Search for the cell housing the specified text and yield its [X, Y] center coordinate. 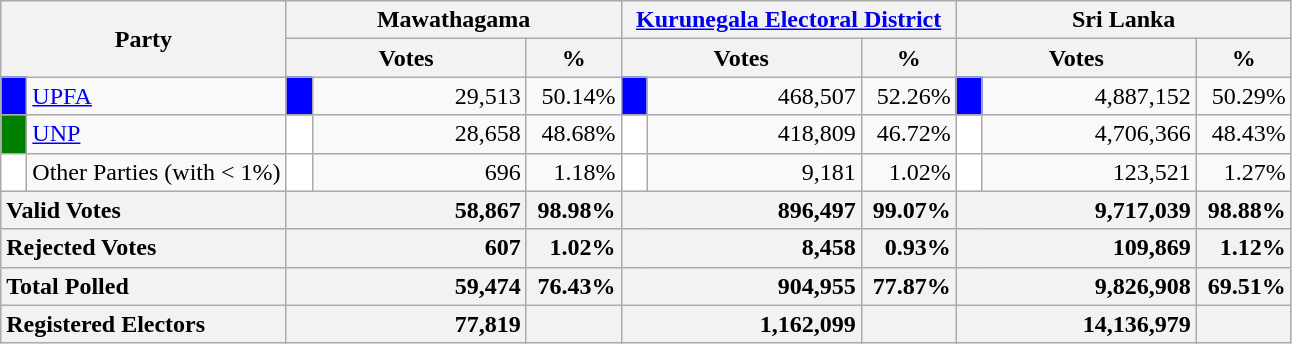
99.07% [908, 210]
Other Parties (with < 1%) [156, 172]
Rejected Votes [144, 248]
58,867 [406, 210]
Sri Lanka [1124, 20]
48.68% [574, 134]
904,955 [741, 286]
76.43% [574, 286]
Registered Electors [144, 324]
9,717,039 [1076, 210]
109,869 [1076, 248]
Kurunegala Electoral District [788, 20]
46.72% [908, 134]
52.26% [908, 96]
98.98% [574, 210]
123,521 [1089, 172]
1,162,099 [741, 324]
8,458 [741, 248]
418,809 [754, 134]
69.51% [1244, 286]
14,136,979 [1076, 324]
Valid Votes [144, 210]
9,181 [754, 172]
Mawathagama [454, 20]
896,497 [741, 210]
1.18% [574, 172]
9,826,908 [1076, 286]
59,474 [406, 286]
468,507 [754, 96]
29,513 [419, 96]
4,887,152 [1089, 96]
50.29% [1244, 96]
696 [419, 172]
4,706,366 [1089, 134]
77,819 [406, 324]
0.93% [908, 248]
98.88% [1244, 210]
607 [406, 248]
1.12% [1244, 248]
50.14% [574, 96]
1.27% [1244, 172]
Party [144, 39]
48.43% [1244, 134]
28,658 [419, 134]
UNP [156, 134]
Total Polled [144, 286]
UPFA [156, 96]
77.87% [908, 286]
